Scan for the cell matching the given text and deliver its [x, y] coordinate at center. 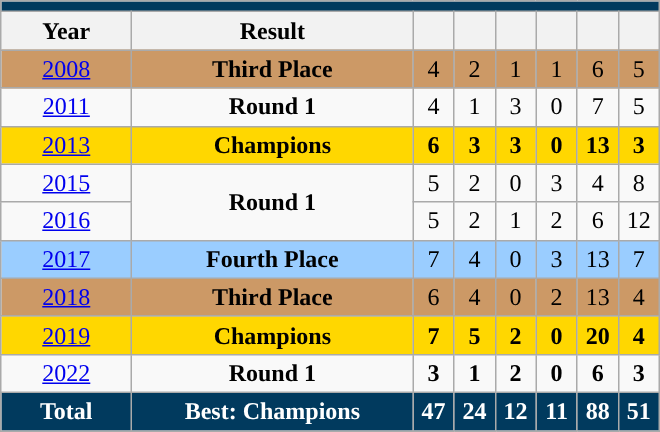
8 [638, 183]
Total [66, 411]
2017 [66, 259]
20 [598, 335]
2019 [66, 335]
51 [638, 411]
2018 [66, 297]
2016 [66, 221]
2022 [66, 373]
47 [434, 411]
Result [272, 31]
2008 [66, 69]
2011 [66, 107]
Fourth Place [272, 259]
Best: Champions [272, 411]
Year [66, 31]
88 [598, 411]
2015 [66, 183]
11 [556, 411]
24 [474, 411]
2013 [66, 145]
